Detect which cell encompasses the target text, then output its [x, y] center coordinate. 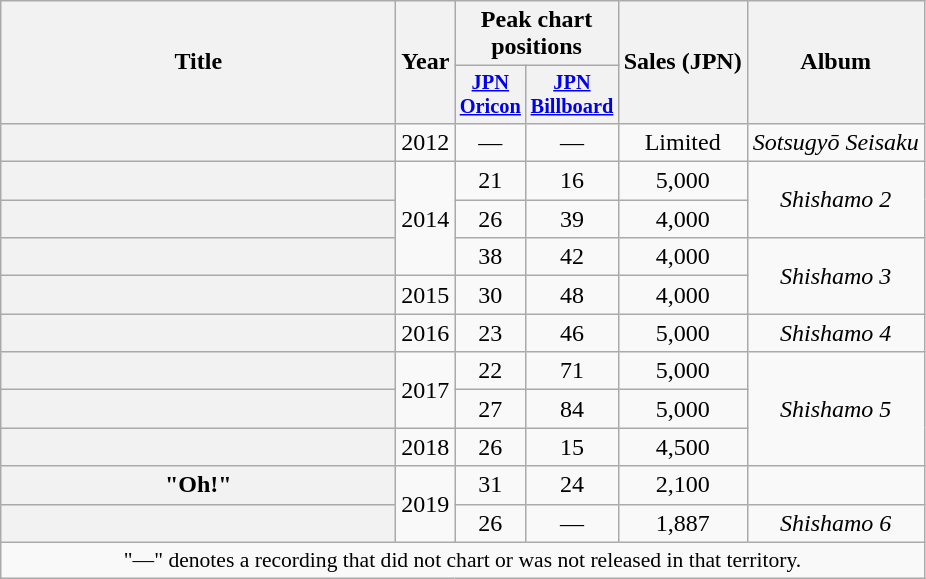
30 [490, 295]
71 [572, 371]
84 [572, 409]
Album [836, 62]
2018 [426, 447]
22 [490, 371]
Shishamo 2 [836, 200]
Shishamo 4 [836, 333]
16 [572, 181]
"—" denotes a recording that did not chart or was not released in that territory. [462, 560]
Peak chart positions [536, 34]
27 [490, 409]
42 [572, 257]
2014 [426, 219]
23 [490, 333]
48 [572, 295]
Sotsugyō Seisaku [836, 142]
38 [490, 257]
1,887 [682, 523]
21 [490, 181]
JPNOricon [490, 95]
2012 [426, 142]
2,100 [682, 485]
Shishamo 6 [836, 523]
JPNBillboard [572, 95]
2016 [426, 333]
Year [426, 62]
2019 [426, 504]
39 [572, 219]
2015 [426, 295]
2017 [426, 390]
24 [572, 485]
"Oh!" [198, 485]
Shishamo 5 [836, 409]
Title [198, 62]
Sales (JPN) [682, 62]
Shishamo 3 [836, 276]
46 [572, 333]
15 [572, 447]
Limited [682, 142]
4,500 [682, 447]
31 [490, 485]
